Capture the cell that displays the provided text and extract its [x, y] central coordinate. 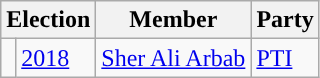
PTI [285, 58]
2018 [56, 58]
Party [285, 20]
Election [48, 20]
Sher Ali Arbab [174, 58]
Member [174, 20]
